For the text-containing cell, return its midpoint in [X, Y] coordinate format. 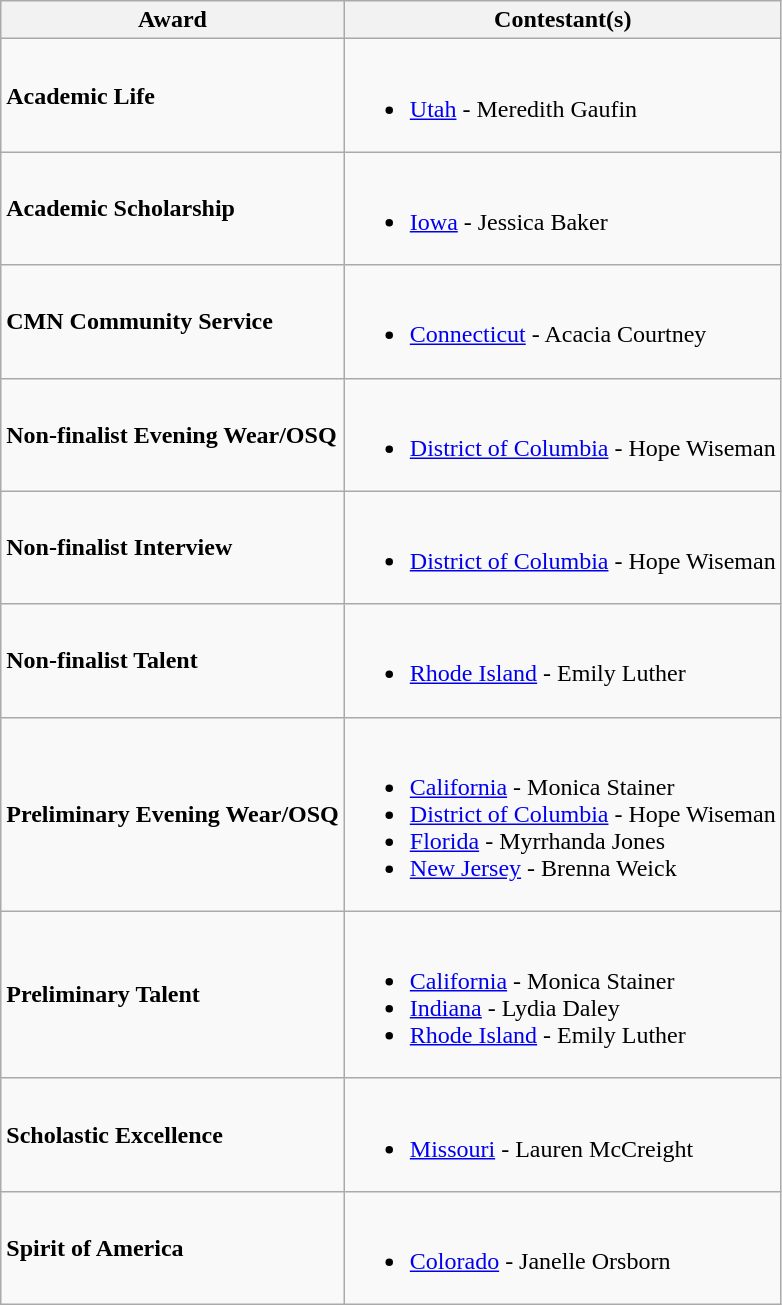
Preliminary Talent [173, 994]
Connecticut - Acacia Courtney [562, 322]
Utah - Meredith Gaufin [562, 96]
Academic Scholarship [173, 208]
Iowa - Jessica Baker [562, 208]
Colorado - Janelle Orsborn [562, 1248]
Academic Life [173, 96]
Rhode Island - Emily Luther [562, 660]
Scholastic Excellence [173, 1134]
Contestant(s) [562, 20]
California - Monica Stainer District of Columbia - Hope Wiseman Florida - Myrrhanda Jones New Jersey - Brenna Weick [562, 814]
Non-finalist Talent [173, 660]
Non-finalist Evening Wear/OSQ [173, 434]
Spirit of America [173, 1248]
CMN Community Service [173, 322]
Non-finalist Interview [173, 548]
Preliminary Evening Wear/OSQ [173, 814]
Missouri - Lauren McCreight [562, 1134]
Award [173, 20]
California - Monica Stainer Indiana - Lydia Daley Rhode Island - Emily Luther [562, 994]
